Locate the cell with the specified text and output its (x, y) center coordinate. 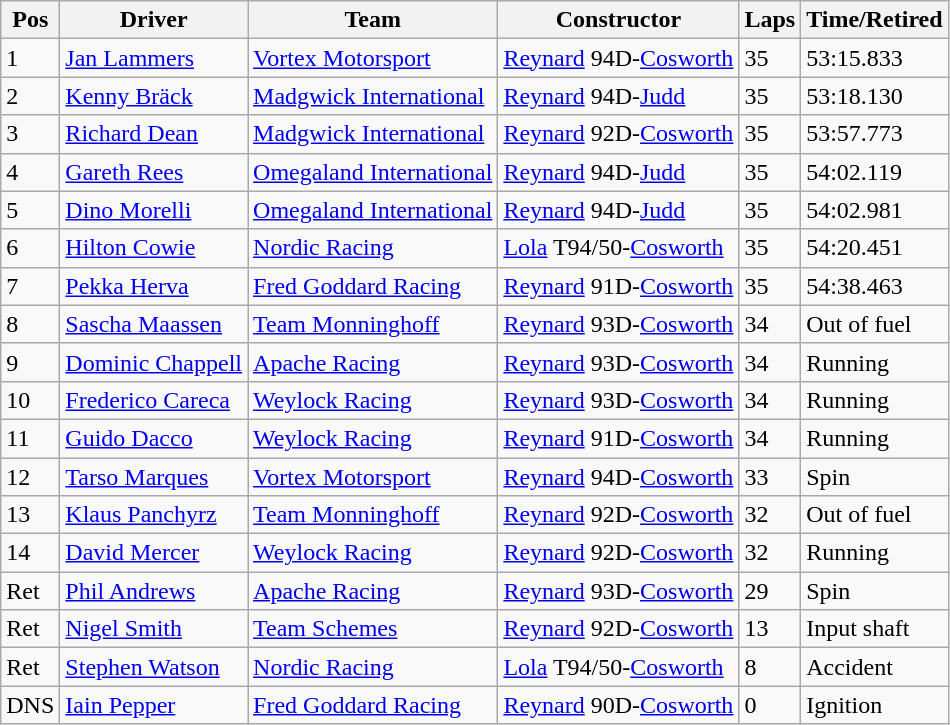
Jan Lammers (154, 58)
Input shaft (874, 629)
Reynard 90D-Cosworth (618, 705)
Richard Dean (154, 134)
54:02.981 (874, 210)
5 (30, 210)
53:18.130 (874, 96)
Gareth Rees (154, 172)
54:38.463 (874, 286)
Team (373, 20)
1 (30, 58)
Accident (874, 667)
Pos (30, 20)
11 (30, 438)
14 (30, 553)
10 (30, 400)
54:02.119 (874, 172)
Driver (154, 20)
Stephen Watson (154, 667)
Tarso Marques (154, 477)
12 (30, 477)
Kenny Bräck (154, 96)
David Mercer (154, 553)
6 (30, 248)
Hilton Cowie (154, 248)
Time/Retired (874, 20)
Nigel Smith (154, 629)
53:15.833 (874, 58)
Pekka Herva (154, 286)
Constructor (618, 20)
Team Schemes (373, 629)
Dino Morelli (154, 210)
33 (770, 477)
7 (30, 286)
Frederico Careca (154, 400)
Phil Andrews (154, 591)
29 (770, 591)
3 (30, 134)
DNS (30, 705)
Guido Dacco (154, 438)
Laps (770, 20)
2 (30, 96)
54:20.451 (874, 248)
Dominic Chappell (154, 362)
53:57.773 (874, 134)
Iain Pepper (154, 705)
9 (30, 362)
Sascha Maassen (154, 324)
Ignition (874, 705)
Klaus Panchyrz (154, 515)
4 (30, 172)
0 (770, 705)
